Identify which cell holds the provided text, then report its (x, y) central coordinate. 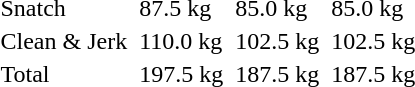
110.0 kg (182, 41)
102.5 kg (278, 41)
